Locate the cell with the specified text and output its (X, Y) center coordinate. 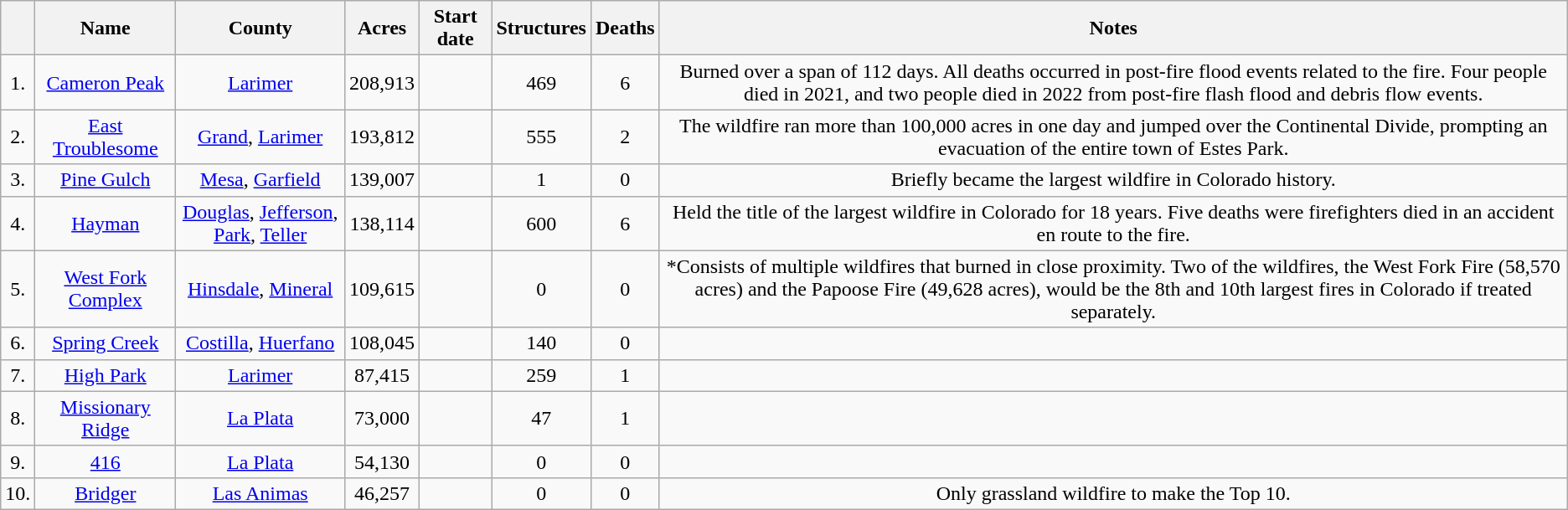
1. (18, 82)
County (260, 28)
Spring Creek (106, 343)
East Troublesome (106, 137)
Notes (1113, 28)
2 (625, 137)
138,114 (382, 223)
Douglas, Jefferson, Park, Teller (260, 223)
8. (18, 419)
Missionary Ridge (106, 419)
208,913 (382, 82)
Name (106, 28)
4. (18, 223)
54,130 (382, 461)
Pine Gulch (106, 180)
Acres (382, 28)
139,007 (382, 180)
6. (18, 343)
The wildfire ran more than 100,000 acres in one day and jumped over the Continental Divide, prompting an evacuation of the entire town of Estes Park. (1113, 137)
600 (541, 223)
109,615 (382, 289)
Mesa, Garfield (260, 180)
10. (18, 493)
Briefly became the largest wildfire in Colorado history. (1113, 180)
Hinsdale, Mineral (260, 289)
5. (18, 289)
Start date (456, 28)
Structures (541, 28)
Deaths (625, 28)
416 (106, 461)
3. (18, 180)
High Park (106, 375)
Held the title of the largest wildfire in Colorado for 18 years. Five deaths were firefighters died in an accident en route to the fire. (1113, 223)
259 (541, 375)
Cameron Peak (106, 82)
Las Animas (260, 493)
140 (541, 343)
Only grassland wildfire to make the Top 10. (1113, 493)
West Fork Complex (106, 289)
7. (18, 375)
469 (541, 82)
108,045 (382, 343)
73,000 (382, 419)
193,812 (382, 137)
87,415 (382, 375)
Grand, Larimer (260, 137)
9. (18, 461)
47 (541, 419)
46,257 (382, 493)
555 (541, 137)
Costilla, Huerfano (260, 343)
Hayman (106, 223)
2. (18, 137)
Bridger (106, 493)
